Provide the (X, Y) coordinate of the cell's center where the given text is located.  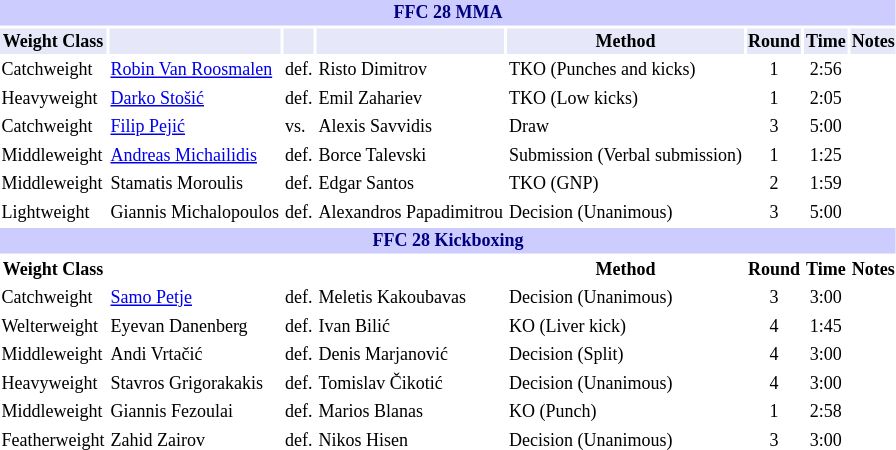
TKO (Low kicks) (625, 99)
Giannis Michalopoulos (194, 213)
Robin Van Roosmalen (194, 70)
2:58 (826, 412)
Samo Petje (194, 298)
FFC 28 MMA (448, 13)
Edgar Santos (410, 184)
Eyevan Danenberg (194, 327)
Andi Vrtačić (194, 355)
Andreas Michailidis (194, 155)
Draw (625, 127)
FFC 28 Kickboxing (448, 241)
2:05 (826, 99)
2 (774, 184)
Stavros Grigorakakis (194, 383)
Risto Dimitrov (410, 70)
2:56 (826, 70)
TKO (Punches and kicks) (625, 70)
Ivan Bilić (410, 327)
Giannis Fezoulai (194, 412)
Tomislav Čikotić (410, 383)
1:45 (826, 327)
Decision (Split) (625, 355)
Welterweight (53, 327)
1:25 (826, 155)
TKO (GNP) (625, 184)
Alexandros Papadimitrou (410, 213)
KO (Liver kick) (625, 327)
Meletis Kakoubavas (410, 298)
Denis Marjanović (410, 355)
Borce Talevski (410, 155)
Alexis Savvidis (410, 127)
Emil Zahariev (410, 99)
Filip Pejić (194, 127)
Stamatis Moroulis (194, 184)
Darko Stošić (194, 99)
Submission (Verbal submission) (625, 155)
vs. (298, 127)
Marios Blanas (410, 412)
KO (Punch) (625, 412)
1:59 (826, 184)
Lightweight (53, 213)
